For the text-containing cell, return its midpoint in [X, Y] coordinate format. 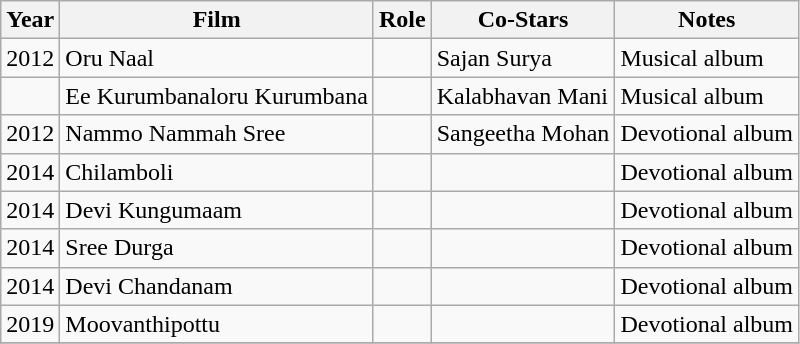
Ee Kurumbanaloru Kurumbana [217, 96]
Role [402, 20]
Notes [707, 20]
Moovanthipottu [217, 324]
Year [30, 20]
Nammo Nammah Sree [217, 134]
Co-Stars [523, 20]
Devi Kungumaam [217, 210]
Sangeetha Mohan [523, 134]
Sajan Surya [523, 58]
Chilamboli [217, 172]
2019 [30, 324]
Devi Chandanam [217, 286]
Oru Naal [217, 58]
Kalabhavan Mani [523, 96]
Sree Durga [217, 248]
Film [217, 20]
